Extract the [X, Y] coordinate from the center of the cell holding the provided text.  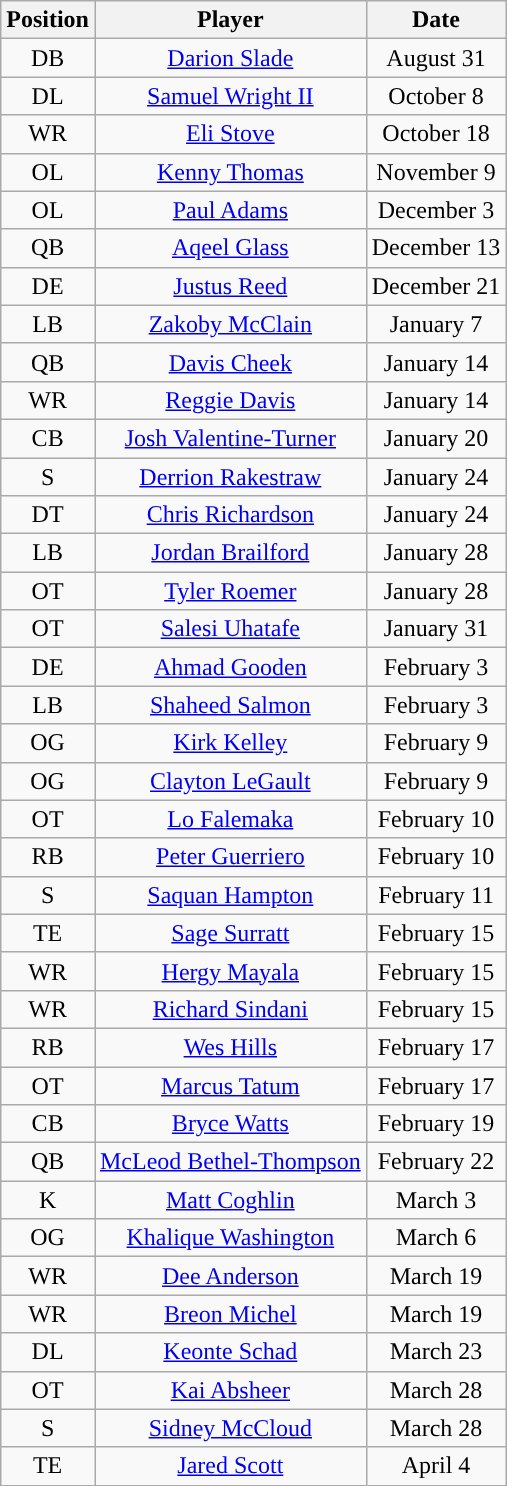
Keonte Schad [230, 1352]
Sage Surratt [230, 933]
Kenny Thomas [230, 172]
Shaheed Salmon [230, 705]
McLeod Bethel-Thompson [230, 1162]
Darion Slade [230, 58]
Justus Reed [230, 286]
February 22 [436, 1162]
Matt Coghlin [230, 1200]
December 13 [436, 248]
April 4 [436, 1466]
K [48, 1200]
August 31 [436, 58]
November 9 [436, 172]
Reggie Davis [230, 400]
Khalique Washington [230, 1238]
January 7 [436, 324]
DT [48, 515]
DB [48, 58]
Josh Valentine-Turner [230, 438]
Tyler Roemer [230, 591]
Derrion Rakestraw [230, 477]
Bryce Watts [230, 1124]
Breon Michel [230, 1314]
Date [436, 20]
March 6 [436, 1238]
March 3 [436, 1200]
Richard Sindani [230, 1009]
March 23 [436, 1352]
Samuel Wright II [230, 96]
Peter Guerriero [230, 857]
Davis Cheek [230, 362]
Eli Stove [230, 134]
Player [230, 20]
Zakoby McClain [230, 324]
Chris Richardson [230, 515]
December 21 [436, 286]
Kai Absheer [230, 1390]
Aqeel Glass [230, 248]
Dee Anderson [230, 1276]
Hergy Mayala [230, 971]
Jared Scott [230, 1466]
Paul Adams [230, 210]
October 18 [436, 134]
Ahmad Gooden [230, 667]
February 19 [436, 1124]
Kirk Kelley [230, 743]
Saquan Hampton [230, 895]
Jordan Brailford [230, 553]
December 3 [436, 210]
Wes Hills [230, 1047]
January 20 [436, 438]
February 11 [436, 895]
January 31 [436, 629]
Lo Falemaka [230, 819]
October 8 [436, 96]
Position [48, 20]
Marcus Tatum [230, 1085]
Salesi Uhatafe [230, 629]
Clayton LeGault [230, 781]
Sidney McCloud [230, 1428]
